Return (x, y) of the center of cell containing provided text 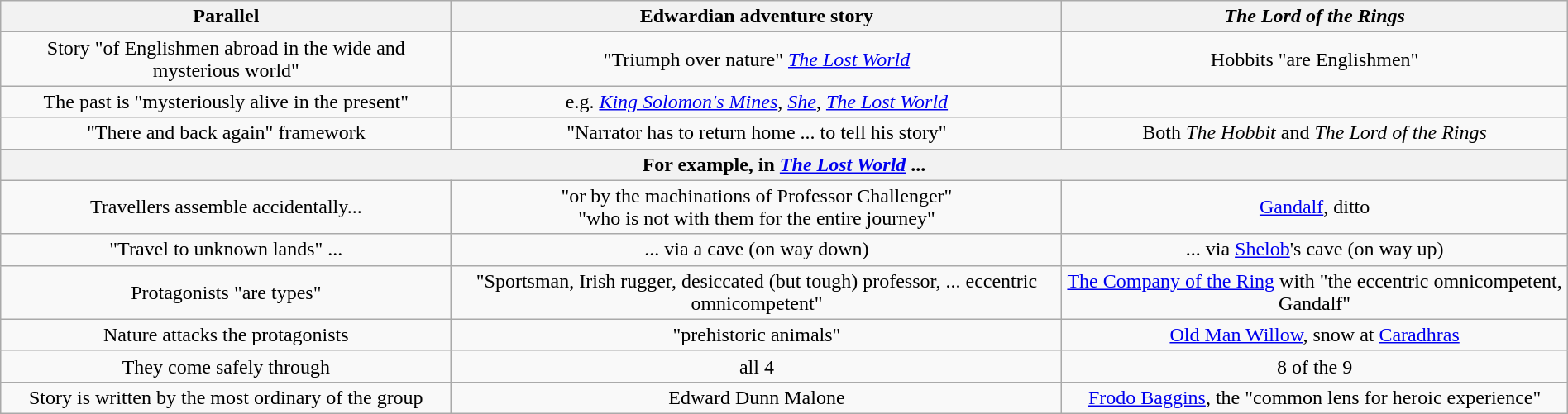
... via Shelob's cave (on way up) (1315, 250)
Old Man Willow, snow at Caradhras (1315, 335)
Gandalf, ditto (1315, 207)
all 4 (757, 366)
Both The Hobbit and The Lord of the Rings (1315, 133)
Story is written by the most ordinary of the group (227, 397)
e.g. King Solomon's Mines, She, The Lost World (757, 102)
"or by the machinations of Professor Challenger""who is not with them for the entire journey" (757, 207)
The past is "mysteriously alive in the present" (227, 102)
"Narrator has to return home ... to tell his story" (757, 133)
Edward Dunn Malone (757, 397)
"Triumph over nature" The Lost World (757, 59)
For example, in The Lost World ... (784, 164)
Nature attacks the protagonists (227, 335)
Protagonists "are types" (227, 293)
Hobbits "are Englishmen" (1315, 59)
... via a cave (on way down) (757, 250)
The Company of the Ring with "the eccentric omnicompetent, Gandalf" (1315, 293)
"Travel to unknown lands" ... (227, 250)
8 of the 9 (1315, 366)
The Lord of the Rings (1315, 17)
Frodo Baggins, the "common lens for heroic experience" (1315, 397)
"Sportsman, Irish rugger, desiccated (but tough) professor, ... eccentric omnicompetent" (757, 293)
"prehistoric animals" (757, 335)
Story "of Englishmen abroad in the wide and mysterious world" (227, 59)
They come safely through (227, 366)
Edwardian adventure story (757, 17)
Parallel (227, 17)
Travellers assemble accidentally... (227, 207)
"There and back again" framework (227, 133)
